Search for the cell housing the specified text and yield its [X, Y] center coordinate. 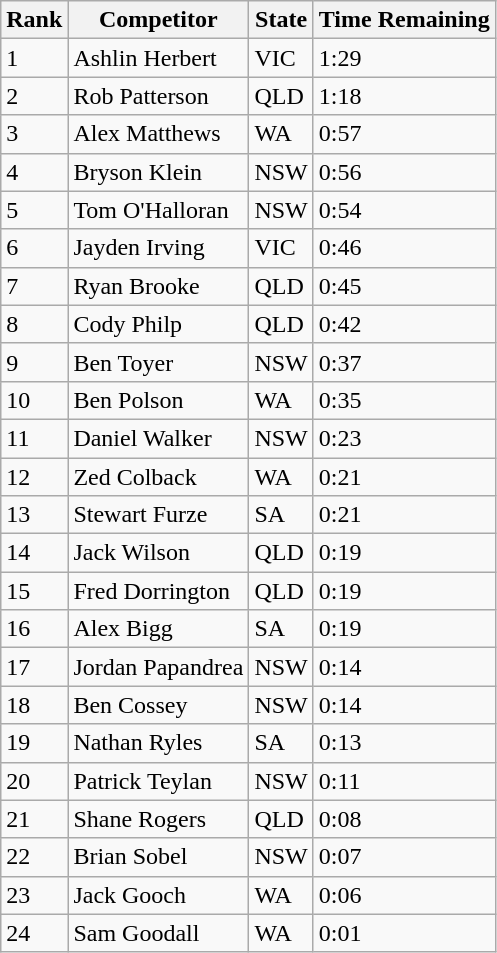
12 [34, 477]
5 [34, 210]
1 [34, 58]
13 [34, 515]
Jack Gooch [158, 895]
0:13 [404, 743]
Patrick Teylan [158, 781]
Tom O'Halloran [158, 210]
Brian Sobel [158, 857]
Rob Patterson [158, 96]
Jayden Irving [158, 248]
8 [34, 324]
Jack Wilson [158, 553]
Ashlin Herbert [158, 58]
19 [34, 743]
3 [34, 134]
0:37 [404, 362]
0:08 [404, 819]
14 [34, 553]
0:07 [404, 857]
4 [34, 172]
Zed Colback [158, 477]
Ben Polson [158, 400]
State [281, 20]
7 [34, 286]
Ryan Brooke [158, 286]
9 [34, 362]
0:56 [404, 172]
Jordan Papandrea [158, 667]
20 [34, 781]
0:35 [404, 400]
0:42 [404, 324]
21 [34, 819]
Daniel Walker [158, 438]
0:11 [404, 781]
Ben Cossey [158, 705]
1:29 [404, 58]
23 [34, 895]
Competitor [158, 20]
18 [34, 705]
1:18 [404, 96]
Nathan Ryles [158, 743]
Alex Bigg [158, 629]
0:46 [404, 248]
24 [34, 933]
0:54 [404, 210]
15 [34, 591]
16 [34, 629]
6 [34, 248]
Ben Toyer [158, 362]
Alex Matthews [158, 134]
Rank [34, 20]
2 [34, 96]
Shane Rogers [158, 819]
11 [34, 438]
Stewart Furze [158, 515]
Cody Philp [158, 324]
22 [34, 857]
0:57 [404, 134]
0:01 [404, 933]
17 [34, 667]
Sam Goodall [158, 933]
Time Remaining [404, 20]
0:06 [404, 895]
10 [34, 400]
0:45 [404, 286]
0:23 [404, 438]
Bryson Klein [158, 172]
Fred Dorrington [158, 591]
